Identify which cell holds the provided text, then report its (x, y) central coordinate. 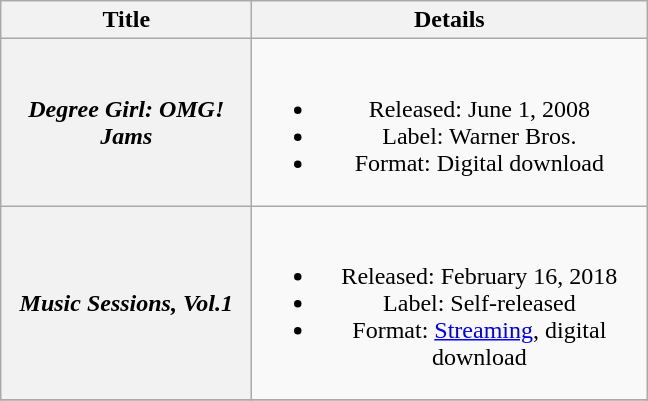
Released: February 16, 2018Label: Self-releasedFormat: Streaming, digital download (450, 303)
Title (126, 20)
Details (450, 20)
Music Sessions, Vol.1 (126, 303)
Released: June 1, 2008Label: Warner Bros.Format: Digital download (450, 122)
Degree Girl: OMG! Jams (126, 122)
